For the text-containing cell, return its midpoint in [x, y] coordinate format. 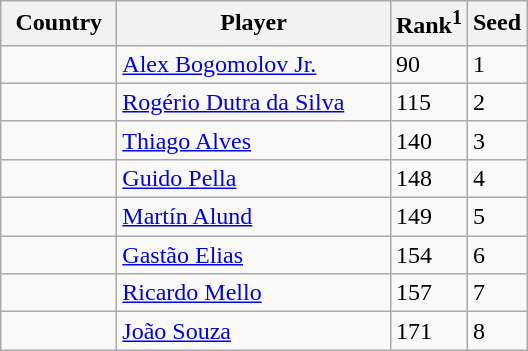
4 [496, 178]
148 [428, 178]
João Souza [254, 331]
140 [428, 140]
Thiago Alves [254, 140]
5 [496, 217]
Ricardo Mello [254, 293]
Country [59, 24]
Alex Bogomolov Jr. [254, 64]
Martín Alund [254, 217]
8 [496, 331]
90 [428, 64]
115 [428, 102]
Guido Pella [254, 178]
7 [496, 293]
Rogério Dutra da Silva [254, 102]
2 [496, 102]
6 [496, 255]
171 [428, 331]
Seed [496, 24]
Gastão Elias [254, 255]
3 [496, 140]
149 [428, 217]
Rank1 [428, 24]
Player [254, 24]
1 [496, 64]
157 [428, 293]
154 [428, 255]
